Provide the [X, Y] coordinate of the cell's center where the given text is located.  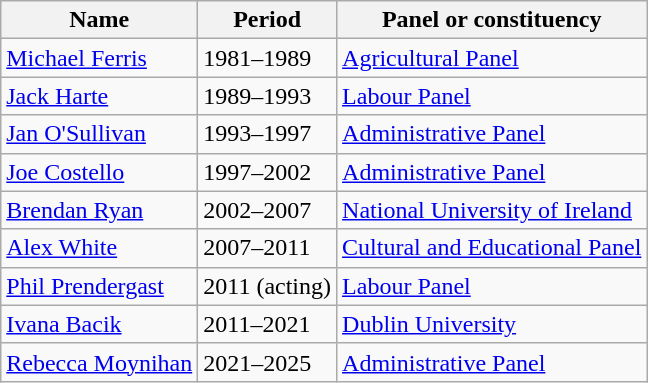
2011 (acting) [268, 286]
2007–2011 [268, 248]
Dublin University [492, 324]
1993–1997 [268, 134]
National University of Ireland [492, 210]
2002–2007 [268, 210]
Period [268, 20]
Agricultural Panel [492, 58]
Brendan Ryan [100, 210]
Jack Harte [100, 96]
Name [100, 20]
Ivana Bacik [100, 324]
Michael Ferris [100, 58]
2011–2021 [268, 324]
1997–2002 [268, 172]
1981–1989 [268, 58]
Joe Costello [100, 172]
2021–2025 [268, 362]
1989–1993 [268, 96]
Alex White [100, 248]
Panel or constituency [492, 20]
Jan O'Sullivan [100, 134]
Rebecca Moynihan [100, 362]
Cultural and Educational Panel [492, 248]
Phil Prendergast [100, 286]
